Search for the cell housing the specified text and yield its (X, Y) center coordinate. 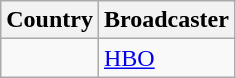
Country (50, 20)
HBO (166, 58)
Broadcaster (166, 20)
